Return the (X, Y) coordinate for the center point of the cell that contains the specified text.  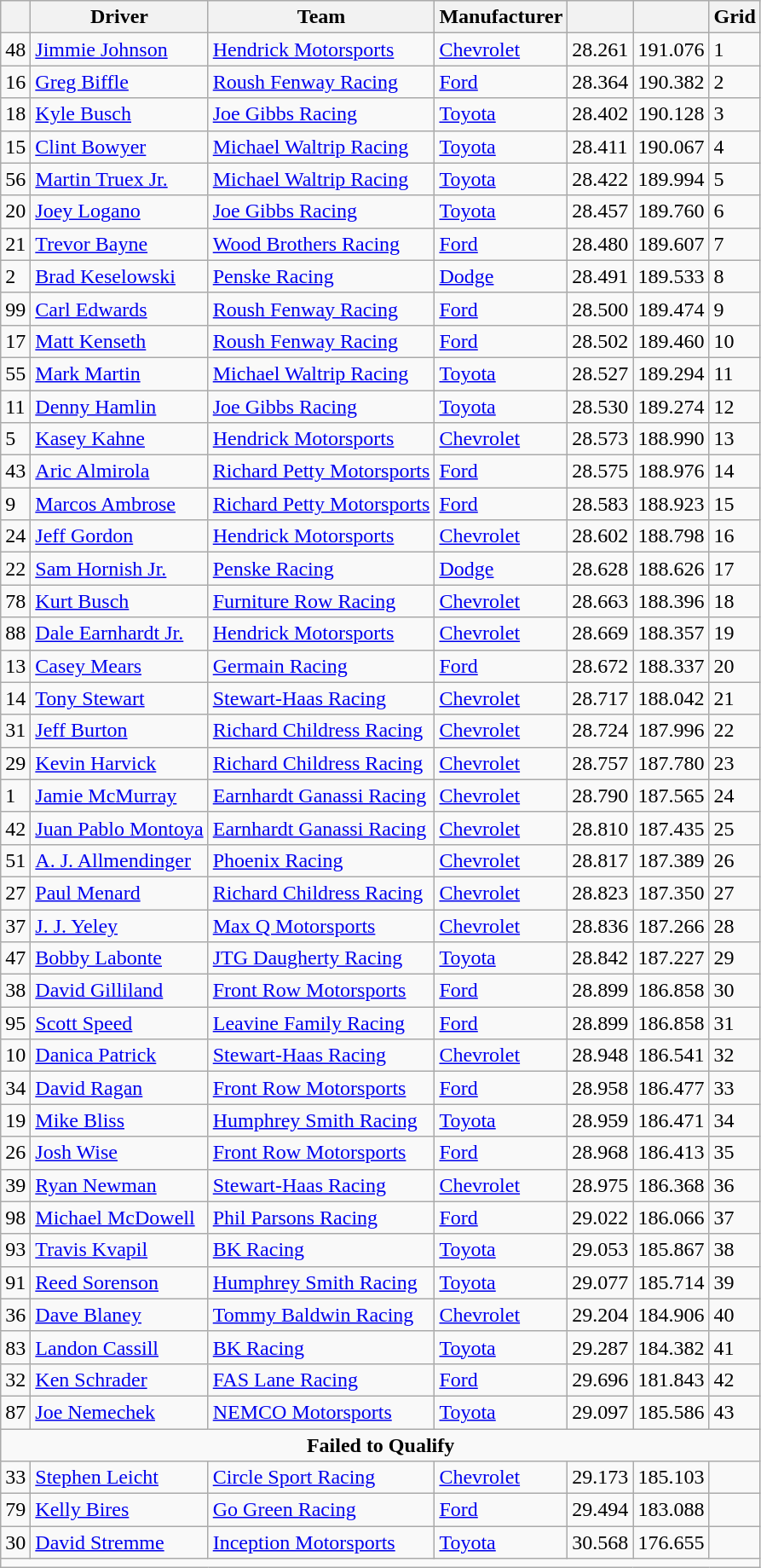
186.477 (672, 1088)
189.533 (672, 276)
4 (735, 147)
48 (15, 49)
28.669 (600, 634)
Reed Sorenson (119, 1282)
187.996 (672, 731)
93 (15, 1250)
35 (735, 1153)
55 (15, 373)
28.364 (600, 82)
Carl Edwards (119, 309)
Manufacturer (501, 17)
28.411 (600, 147)
Mike Bliss (119, 1120)
28.575 (600, 472)
29.696 (600, 1380)
188.923 (672, 504)
Tony Stewart (119, 698)
28.717 (600, 698)
28.527 (600, 373)
Stephen Leicht (119, 1478)
188.976 (672, 472)
Mark Martin (119, 373)
Landon Cassill (119, 1347)
28.261 (600, 49)
Tommy Baldwin Racing (321, 1315)
181.843 (672, 1380)
Germain Racing (321, 666)
3 (735, 114)
Juan Pablo Montoya (119, 828)
Ken Schrader (119, 1380)
Joe Nemechek (119, 1412)
28.628 (600, 569)
Bobby Labonte (119, 958)
189.274 (672, 407)
186.541 (672, 1056)
28.836 (600, 925)
187.389 (672, 860)
Clint Bowyer (119, 147)
25 (735, 828)
185.103 (672, 1478)
188.357 (672, 634)
41 (735, 1347)
28.583 (600, 504)
28.817 (600, 860)
NEMCO Motorsports (321, 1412)
Martin Truex Jr. (119, 179)
28.823 (600, 893)
29.022 (600, 1218)
Ryan Newman (119, 1185)
189.474 (672, 309)
28.530 (600, 407)
189.994 (672, 179)
91 (15, 1282)
29.097 (600, 1412)
176.655 (672, 1542)
Brad Keselowski (119, 276)
Michael McDowell (119, 1218)
187.350 (672, 893)
29.494 (600, 1510)
78 (15, 601)
188.042 (672, 698)
56 (15, 179)
Driver (119, 17)
Jimmie Johnson (119, 49)
Travis Kvapil (119, 1250)
40 (735, 1315)
188.337 (672, 666)
99 (15, 309)
188.626 (672, 569)
28.457 (600, 211)
Phil Parsons Racing (321, 1218)
186.066 (672, 1218)
28.480 (600, 244)
Leavine Family Racing (321, 1023)
79 (15, 1510)
David Gilliland (119, 991)
185.586 (672, 1412)
Kelly Bires (119, 1510)
190.382 (672, 82)
187.227 (672, 958)
Kurt Busch (119, 601)
Casey Mears (119, 666)
29.287 (600, 1347)
188.396 (672, 601)
Jeff Burton (119, 731)
30.568 (600, 1542)
83 (15, 1347)
JTG Daugherty Racing (321, 958)
7 (735, 244)
28.573 (600, 439)
Jeff Gordon (119, 536)
28.491 (600, 276)
Phoenix Racing (321, 860)
Max Q Motorsports (321, 925)
190.128 (672, 114)
187.565 (672, 796)
28.959 (600, 1120)
Team (321, 17)
187.780 (672, 763)
28.948 (600, 1056)
28.402 (600, 114)
Trevor Bayne (119, 244)
12 (735, 407)
29.077 (600, 1282)
190.067 (672, 147)
28.790 (600, 796)
Joey Logano (119, 211)
189.760 (672, 211)
28.672 (600, 666)
Scott Speed (119, 1023)
Paul Menard (119, 893)
Matt Kenseth (119, 341)
183.088 (672, 1510)
186.471 (672, 1120)
189.607 (672, 244)
188.798 (672, 536)
28.968 (600, 1153)
Grid (735, 17)
187.435 (672, 828)
51 (15, 860)
191.076 (672, 49)
6 (735, 211)
28.810 (600, 828)
FAS Lane Racing (321, 1380)
Circle Sport Racing (321, 1478)
28.958 (600, 1088)
Danica Patrick (119, 1056)
28.724 (600, 731)
28.842 (600, 958)
Inception Motorsports (321, 1542)
A. J. Allmendinger (119, 860)
28.422 (600, 179)
Failed to Qualify (381, 1445)
47 (15, 958)
185.714 (672, 1282)
Denny Hamlin (119, 407)
Sam Hornish Jr. (119, 569)
28 (735, 925)
184.382 (672, 1347)
29.053 (600, 1250)
J. J. Yeley (119, 925)
Aric Almirola (119, 472)
185.867 (672, 1250)
186.413 (672, 1153)
Kasey Kahne (119, 439)
Kyle Busch (119, 114)
184.906 (672, 1315)
Wood Brothers Racing (321, 244)
187.266 (672, 925)
8 (735, 276)
28.757 (600, 763)
Jamie McMurray (119, 796)
28.602 (600, 536)
98 (15, 1218)
Dave Blaney (119, 1315)
Go Green Racing (321, 1510)
29.204 (600, 1315)
189.460 (672, 341)
23 (735, 763)
28.663 (600, 601)
186.368 (672, 1185)
28.975 (600, 1185)
Greg Biffle (119, 82)
28.502 (600, 341)
Furniture Row Racing (321, 601)
David Stremme (119, 1542)
Marcos Ambrose (119, 504)
189.294 (672, 373)
Kevin Harvick (119, 763)
Josh Wise (119, 1153)
87 (15, 1412)
88 (15, 634)
188.990 (672, 439)
28.500 (600, 309)
95 (15, 1023)
David Ragan (119, 1088)
Dale Earnhardt Jr. (119, 634)
29.173 (600, 1478)
